Find where the given text appears and provide that cell's center as [X, Y] coordinate. 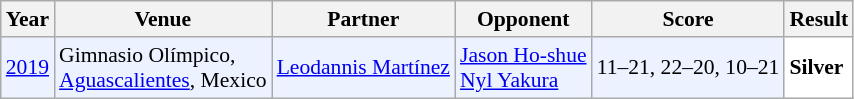
11–21, 22–20, 10–21 [688, 68]
Opponent [524, 19]
Silver [818, 68]
Result [818, 19]
Gimnasio Olímpico,Aguascalientes, Mexico [163, 68]
Leodannis Martínez [364, 68]
Year [28, 19]
Jason Ho-shue Nyl Yakura [524, 68]
Partner [364, 19]
Venue [163, 19]
2019 [28, 68]
Score [688, 19]
